Provide the [X, Y] coordinate of the cell's center where the given text is located.  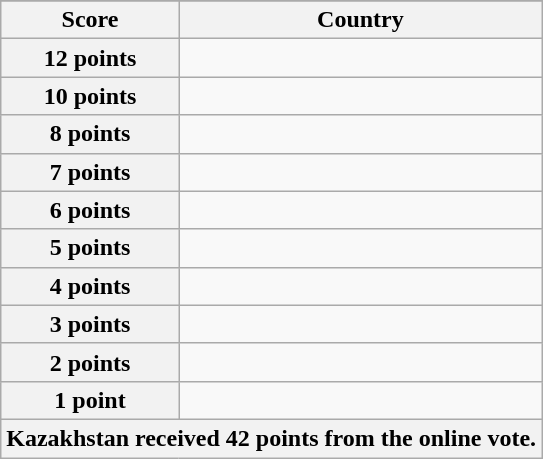
12 points [90, 58]
6 points [90, 210]
5 points [90, 248]
2 points [90, 362]
Score [90, 20]
1 point [90, 400]
Country [360, 20]
4 points [90, 286]
8 points [90, 134]
Kazakhstan received 42 points from the online vote. [272, 438]
7 points [90, 172]
3 points [90, 324]
10 points [90, 96]
